Return the [X, Y] coordinate for the center point of the cell that contains the specified text.  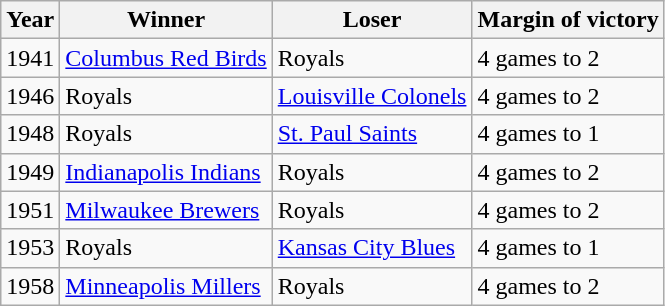
Louisville Colonels [372, 96]
Indianapolis Indians [166, 172]
Kansas City Blues [372, 248]
Year [30, 20]
St. Paul Saints [372, 134]
1948 [30, 134]
Loser [372, 20]
1946 [30, 96]
1958 [30, 286]
Winner [166, 20]
1941 [30, 58]
1953 [30, 248]
Columbus Red Birds [166, 58]
1949 [30, 172]
Margin of victory [568, 20]
1951 [30, 210]
Minneapolis Millers [166, 286]
Milwaukee Brewers [166, 210]
